Identify which cell holds the provided text, then report its [X, Y] central coordinate. 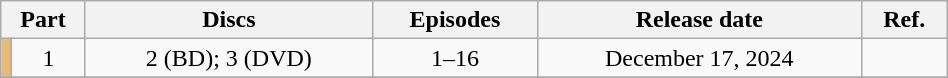
1–16 [454, 58]
Discs [228, 20]
Release date [699, 20]
2 (BD); 3 (DVD) [228, 58]
Episodes [454, 20]
December 17, 2024 [699, 58]
Part [44, 20]
Ref. [904, 20]
1 [48, 58]
